Output the (x, y) coordinate of the center of the cell containing the given text.  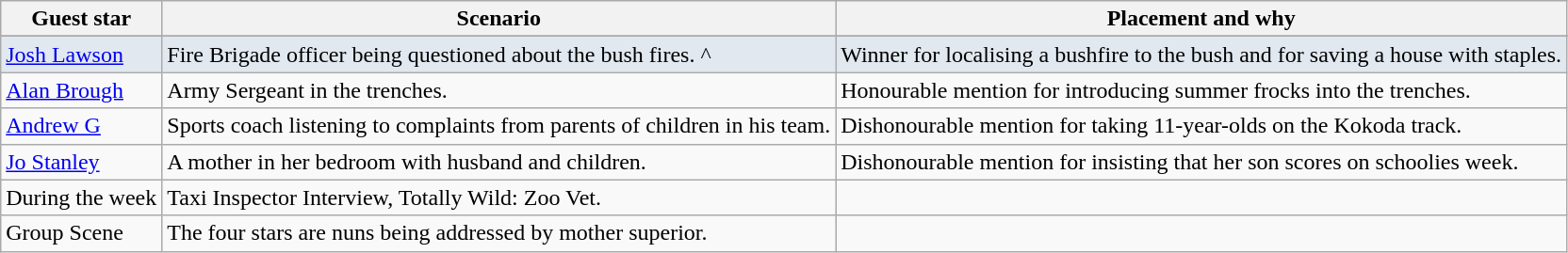
Army Sergeant in the trenches. (499, 90)
Josh Lawson (81, 55)
Fire Brigade officer being questioned about the bush fires. ^ (499, 55)
Taxi Inspector Interview, Totally Wild: Zoo Vet. (499, 198)
Alan Brough (81, 90)
Honourable mention for introducing summer frocks into the trenches. (1201, 90)
Dishonourable mention for taking 11-year-olds on the Kokoda track. (1201, 126)
Winner for localising a bushfire to the bush and for saving a house with staples. (1201, 55)
Placement and why (1201, 19)
Scenario (499, 19)
Guest star (81, 19)
Group Scene (81, 233)
Jo Stanley (81, 162)
The four stars are nuns being addressed by mother superior. (499, 233)
Sports coach listening to complaints from parents of children in his team. (499, 126)
During the week (81, 198)
Andrew G (81, 126)
A mother in her bedroom with husband and children. (499, 162)
Dishonourable mention for insisting that her son scores on schoolies week. (1201, 162)
